From the cell containing the given text, extract its center point as [X, Y] coordinate. 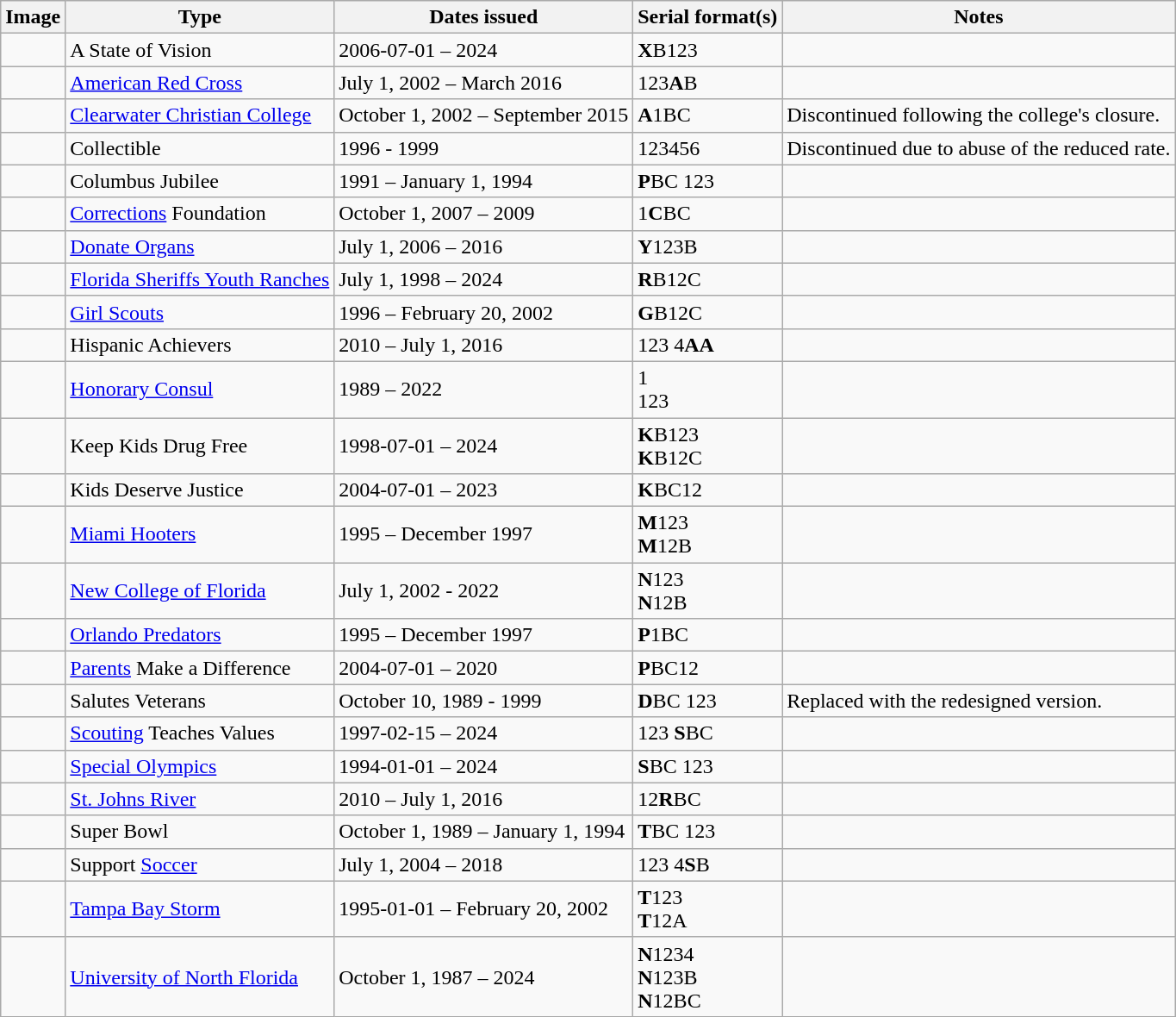
October 1, 2002 – September 2015 [484, 115]
October 1, 1989 – January 1, 1994 [484, 832]
SBC 123 [708, 766]
July 1, 2002 - 2022 [484, 591]
1CBC [708, 214]
Dates issued [484, 17]
123 4SB [708, 864]
St. Johns River [200, 799]
American Red Cross [200, 83]
Discontinued following the college's closure. [979, 115]
Notes [979, 17]
Y123B [708, 246]
Girl Scouts [200, 312]
October 10, 1989 - 1999 [484, 701]
Scouting Teaches Values [200, 733]
1995-01-01 – February 20, 2002 [484, 908]
Special Olympics [200, 766]
July 1, 2004 – 2018 [484, 864]
Donate Organs [200, 246]
123AB [708, 83]
October 1, 2007 – 2009 [484, 214]
KB123KB12C [708, 445]
TBC 123 [708, 832]
2006-07-01 – 2024 [484, 50]
Discontinued due to abuse of the reduced rate. [979, 148]
Miami Hooters [200, 534]
123 4AA [708, 345]
1123 [708, 390]
123 SBC [708, 733]
2004-07-01 – 2023 [484, 490]
DBC 123 [708, 701]
12RBC [708, 799]
New College of Florida [200, 591]
Collectible [200, 148]
Replaced with the redesigned version. [979, 701]
July 1, 2006 – 2016 [484, 246]
Clearwater Christian College [200, 115]
Type [200, 17]
PBC 123 [708, 181]
Tampa Bay Storm [200, 908]
July 1, 2002 – March 2016 [484, 83]
1998-07-01 – 2024 [484, 445]
P1BC [708, 635]
XB123 [708, 50]
October 1, 1987 – 2024 [484, 976]
GB12C [708, 312]
PBC12 [708, 668]
July 1, 1998 – 2024 [484, 279]
Hispanic Achievers [200, 345]
1991 – January 1, 1994 [484, 181]
Honorary Consul [200, 390]
Salutes Veterans [200, 701]
Serial format(s) [708, 17]
Super Bowl [200, 832]
Keep Kids Drug Free [200, 445]
M123M12B [708, 534]
KBC12 [708, 490]
1989 – 2022 [484, 390]
1996 - 1999 [484, 148]
Florida Sheriffs Youth Ranches [200, 279]
T123T12A [708, 908]
N123N12B [708, 591]
University of North Florida [200, 976]
RB12C [708, 279]
Kids Deserve Justice [200, 490]
N1234N123BN12BC [708, 976]
1997-02-15 – 2024 [484, 733]
A1BC [708, 115]
Support Soccer [200, 864]
A State of Vision [200, 50]
Corrections Foundation [200, 214]
Parents Make a Difference [200, 668]
Columbus Jubilee [200, 181]
Image [33, 17]
2004-07-01 – 2020 [484, 668]
1994-01-01 – 2024 [484, 766]
123456 [708, 148]
Orlando Predators [200, 635]
1996 – February 20, 2002 [484, 312]
